Identify which cell holds the provided text, then report its (X, Y) central coordinate. 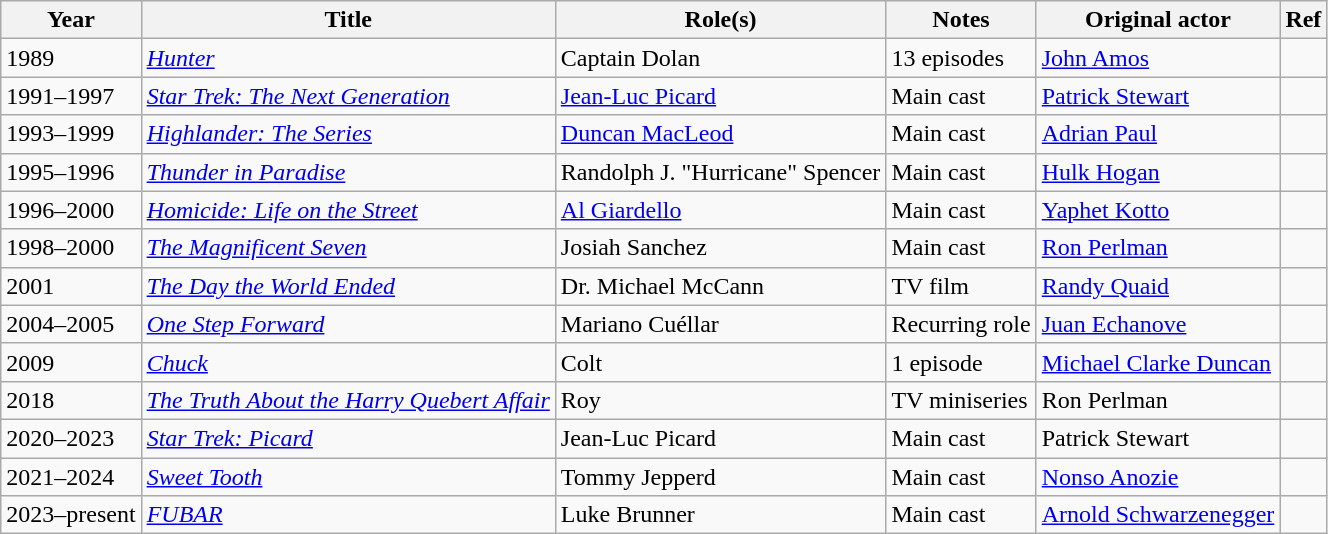
Year (71, 20)
Michael Clarke Duncan (1158, 362)
Colt (720, 362)
Notes (961, 20)
Juan Echanove (1158, 324)
Star Trek: The Next Generation (348, 96)
Sweet Tooth (348, 477)
Chuck (348, 362)
Title (348, 20)
Arnold Schwarzenegger (1158, 515)
2021–2024 (71, 477)
2009 (71, 362)
Randolph J. "Hurricane" Spencer (720, 172)
2004–2005 (71, 324)
Thunder in Paradise (348, 172)
Al Giardello (720, 210)
Highlander: The Series (348, 134)
1 episode (961, 362)
Hunter (348, 58)
Duncan MacLeod (720, 134)
Roy (720, 400)
TV film (961, 286)
The Truth About the Harry Quebert Affair (348, 400)
The Magnificent Seven (348, 248)
Star Trek: Picard (348, 438)
Yaphet Kotto (1158, 210)
Mariano Cuéllar (720, 324)
Role(s) (720, 20)
1993–1999 (71, 134)
John Amos (1158, 58)
1998–2000 (71, 248)
2001 (71, 286)
Ref (1304, 20)
Nonso Anozie (1158, 477)
13 episodes (961, 58)
Luke Brunner (720, 515)
1989 (71, 58)
2018 (71, 400)
Adrian Paul (1158, 134)
TV miniseries (961, 400)
The Day the World Ended (348, 286)
One Step Forward (348, 324)
Dr. Michael McCann (720, 286)
2020–2023 (71, 438)
Captain Dolan (720, 58)
Tommy Jepperd (720, 477)
Homicide: Life on the Street (348, 210)
1995–1996 (71, 172)
Recurring role (961, 324)
Josiah Sanchez (720, 248)
1996–2000 (71, 210)
2023–present (71, 515)
FUBAR (348, 515)
Hulk Hogan (1158, 172)
1991–1997 (71, 96)
Randy Quaid (1158, 286)
Original actor (1158, 20)
